Locate the cell with the specified text and output its [X, Y] center coordinate. 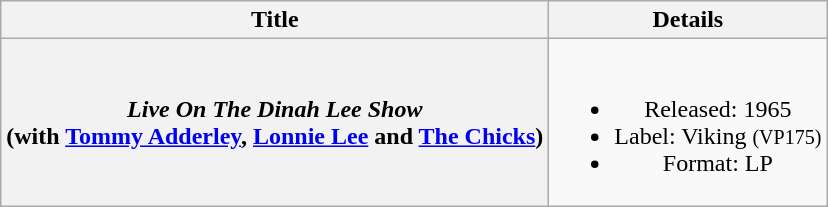
Released: 1965Label: Viking (VP175)Format: LP [688, 122]
Live On The Dinah Lee Show (with Tommy Adderley, Lonnie Lee and The Chicks) [275, 122]
Details [688, 20]
Title [275, 20]
